Detect which cell encompasses the target text, then output its [X, Y] center coordinate. 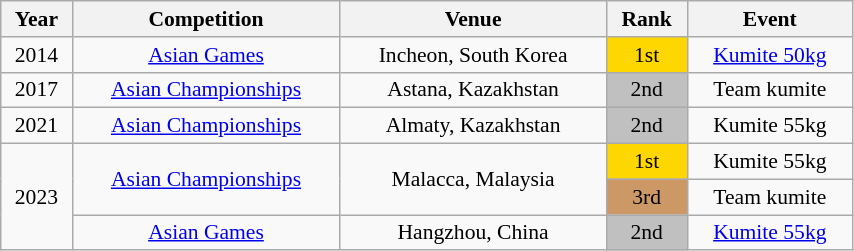
2014 [36, 55]
Rank [646, 19]
Almaty, Kazakhstan [473, 126]
2021 [36, 126]
Malacca, Malaysia [473, 180]
Event [770, 19]
2023 [36, 198]
Venue [473, 19]
Year [36, 19]
Incheon, South Korea [473, 55]
Astana, Kazakhstan [473, 90]
Competition [206, 19]
Hangzhou, China [473, 233]
3rd [646, 197]
2017 [36, 90]
Kumite 50kg [770, 55]
